Locate the cell with the specified text and output its (x, y) center coordinate. 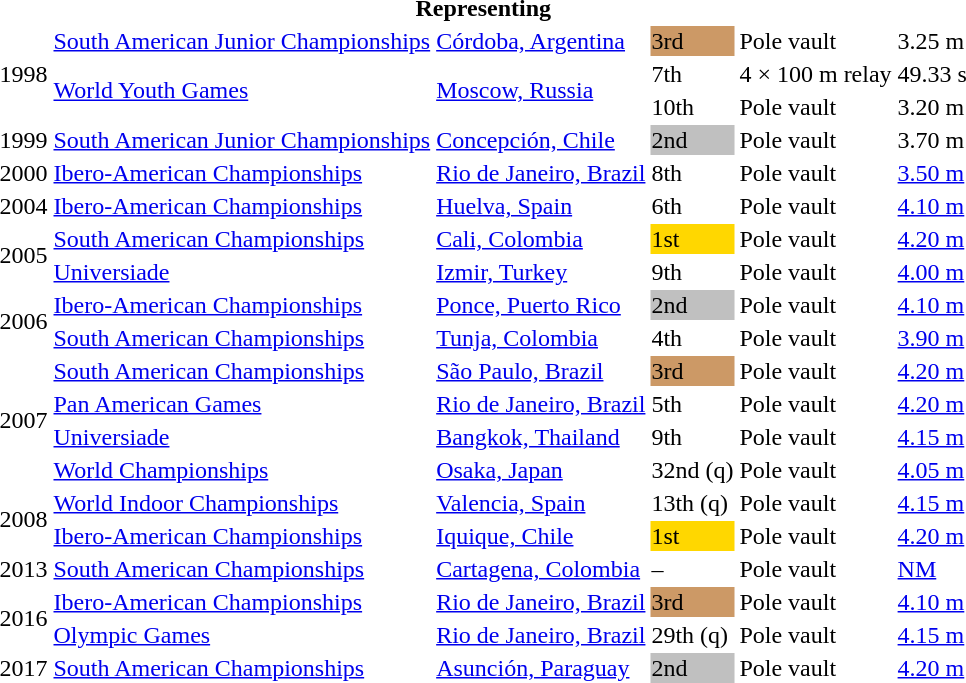
Huelva, Spain (541, 206)
29th (q) (692, 635)
5th (692, 404)
World Youth Games (242, 90)
6th (692, 206)
Moscow, Russia (541, 90)
World Indoor Championships (242, 503)
8th (692, 173)
10th (692, 107)
Tunja, Colombia (541, 338)
Asunción, Paraguay (541, 668)
13th (q) (692, 503)
Córdoba, Argentina (541, 41)
Concepción, Chile (541, 140)
Cartagena, Colombia (541, 569)
Bangkok, Thailand (541, 437)
São Paulo, Brazil (541, 371)
4 × 100 m relay (816, 74)
Olympic Games (242, 635)
Valencia, Spain (541, 503)
Cali, Colombia (541, 239)
Pan American Games (242, 404)
Izmir, Turkey (541, 272)
– (692, 569)
Ponce, Puerto Rico (541, 305)
4th (692, 338)
7th (692, 74)
World Championships (242, 470)
32nd (q) (692, 470)
Osaka, Japan (541, 470)
Iquique, Chile (541, 536)
